Provide the (X, Y) coordinate of the cell's center where the given text is located.  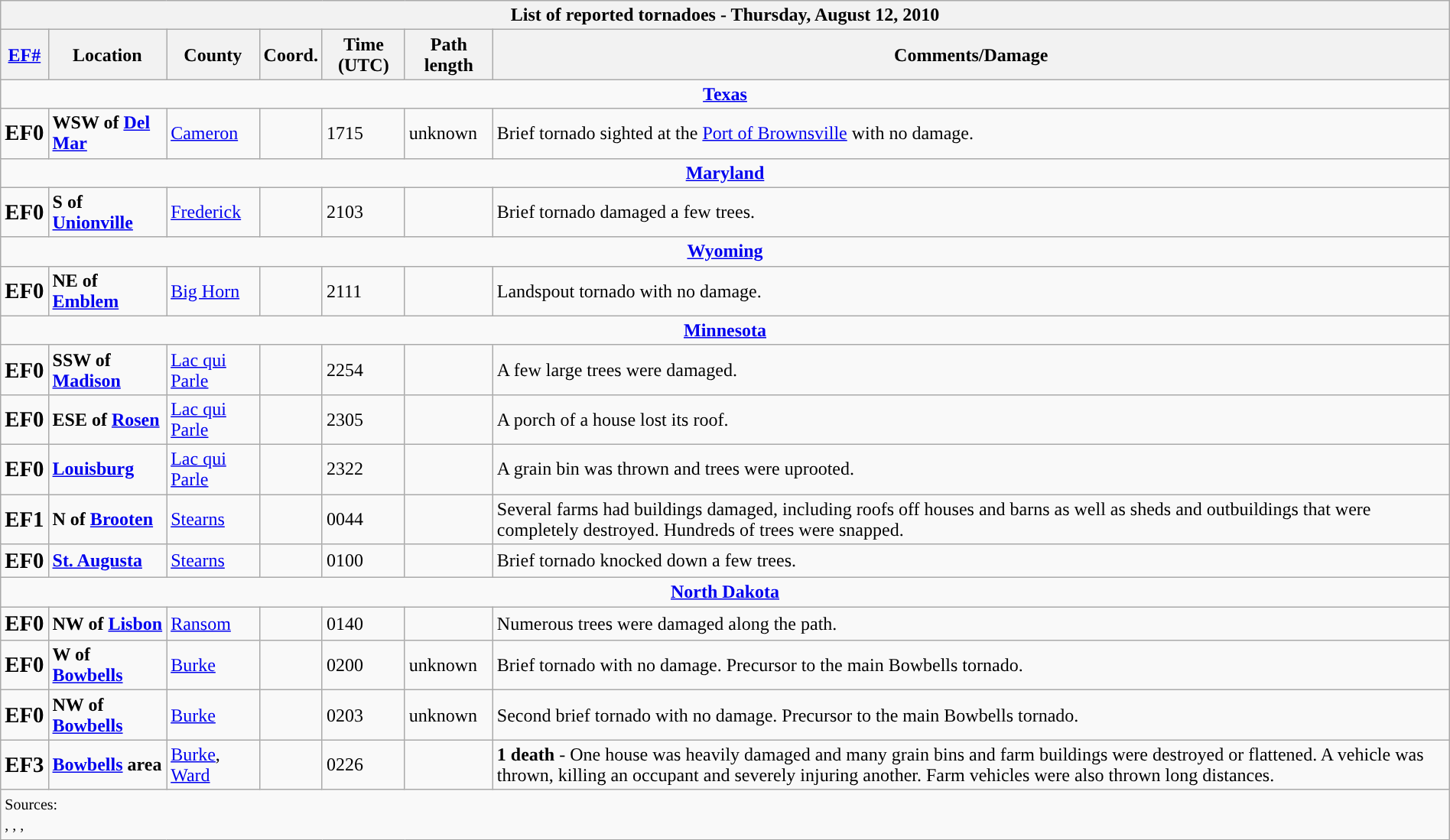
WSW of Del Mar (107, 133)
W of Bowbells (107, 665)
Big Horn (213, 290)
Sources:, , , (725, 815)
Ransom (213, 624)
A grain bin was thrown and trees were uprooted. (971, 469)
A few large trees were damaged. (971, 370)
Brief tornado sighted at the Port of Brownsville with no damage. (971, 133)
Wyoming (725, 251)
SSW of Madison (107, 370)
EF3 (24, 764)
Louisburg (107, 469)
N of Brooten (107, 518)
Frederick (213, 212)
NW of Lisbon (107, 624)
Landspout tornado with no damage. (971, 290)
Minnesota (725, 330)
Location (107, 55)
EF# (24, 55)
0044 (363, 518)
Time (UTC) (363, 55)
Texas (725, 94)
County (213, 55)
1715 (363, 133)
North Dakota (725, 592)
NE of Emblem (107, 290)
Bowbells area (107, 764)
0200 (363, 665)
Brief tornado damaged a few trees. (971, 212)
St. Augusta (107, 561)
NW of Bowbells (107, 715)
Coord. (291, 55)
0226 (363, 764)
2305 (363, 419)
S of Unionville (107, 212)
Numerous trees were damaged along the path. (971, 624)
2103 (363, 212)
2111 (363, 290)
0140 (363, 624)
Brief tornado with no damage. Precursor to the main Bowbells tornado. (971, 665)
ESE of Rosen (107, 419)
2322 (363, 469)
EF1 (24, 518)
Comments/Damage (971, 55)
Cameron (213, 133)
2254 (363, 370)
Second brief tornado with no damage. Precursor to the main Bowbells tornado. (971, 715)
0203 (363, 715)
0100 (363, 561)
Maryland (725, 173)
Brief tornado knocked down a few trees. (971, 561)
Burke, Ward (213, 764)
Path length (448, 55)
List of reported tornadoes - Thursday, August 12, 2010 (725, 15)
A porch of a house lost its roof. (971, 419)
